Locate the cell with the specified text and output its (x, y) center coordinate. 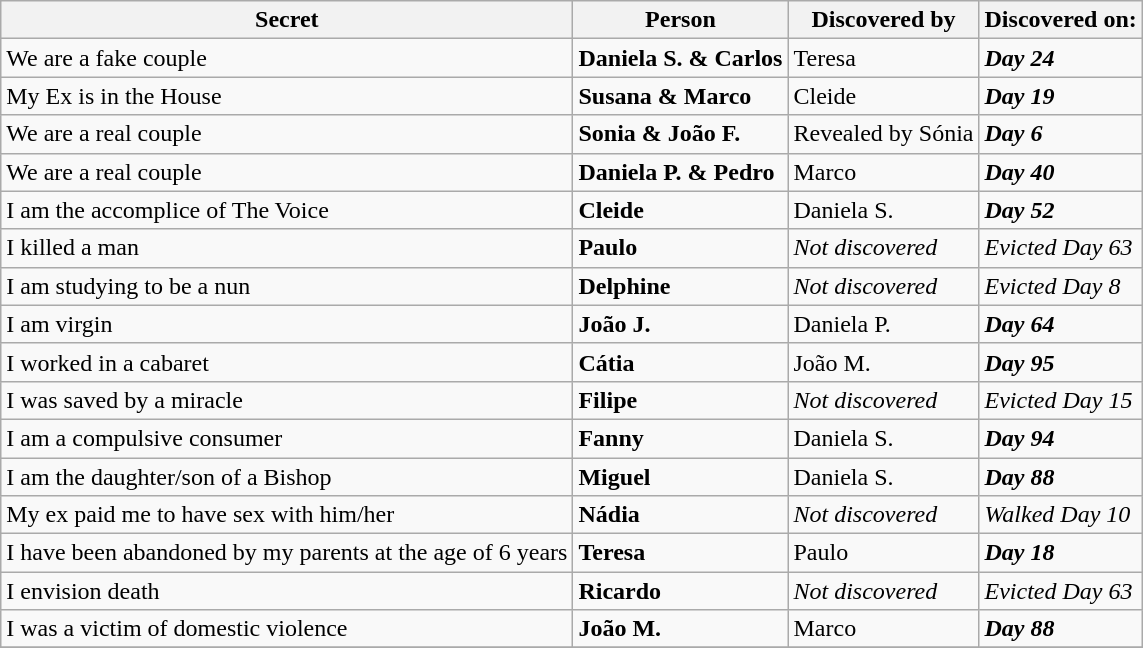
Cátia (680, 362)
Secret (287, 20)
Walked Day 10 (1060, 515)
Nádia (680, 515)
Daniela P. & Pedro (680, 172)
Filipe (680, 400)
I worked in a cabaret (287, 362)
Day 94 (1060, 438)
Day 52 (1060, 210)
João J. (680, 324)
Revealed by Sónia (884, 134)
We are a fake couple (287, 58)
Susana & Marco (680, 96)
I am the daughter/son of a Bishop (287, 477)
My ex paid me to have sex with him/her (287, 515)
Discovered on: (1060, 20)
I envision death (287, 591)
Evicted Day 8 (1060, 286)
I am virgin (287, 324)
Daniela S. & Carlos (680, 58)
Discovered by (884, 20)
Day 40 (1060, 172)
Ricardo (680, 591)
Day 6 (1060, 134)
I was a victim of domestic violence (287, 629)
Day 24 (1060, 58)
I was saved by a miracle (287, 400)
Day 19 (1060, 96)
Fanny (680, 438)
Day 95 (1060, 362)
I killed a man (287, 248)
Daniela P. (884, 324)
Evicted Day 15 (1060, 400)
Day 18 (1060, 553)
Delphine (680, 286)
My Ex is in the House (287, 96)
I am the accomplice of The Voice (287, 210)
I am studying to be a nun (287, 286)
Miguel (680, 477)
Sonia & João F. (680, 134)
I have been abandoned by my parents at the age of 6 years (287, 553)
I am a compulsive consumer (287, 438)
Day 64 (1060, 324)
Person (680, 20)
